Search for the cell housing the specified text and yield its [x, y] center coordinate. 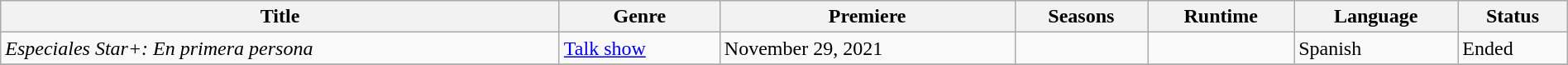
Runtime [1221, 17]
Especiales Star+: En primera persona [280, 48]
Talk show [639, 48]
Seasons [1082, 17]
Genre [639, 17]
Title [280, 17]
Ended [1513, 48]
Status [1513, 17]
November 29, 2021 [867, 48]
Spanish [1376, 48]
Premiere [867, 17]
Language [1376, 17]
